Pinpoint the cell where the given text exists, returning its (x, y) midpoint coordinate. 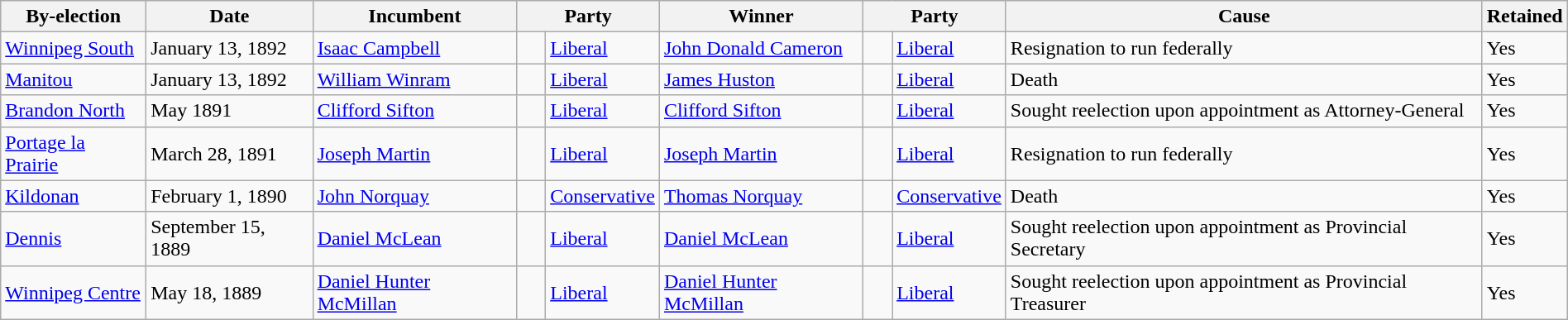
Sought reelection upon appointment as Provincial Secretary (1244, 238)
Isaac Campbell (415, 48)
Retained (1525, 17)
Cause (1244, 17)
Manitou (74, 79)
Brandon North (74, 111)
March 28, 1891 (230, 154)
Thomas Norquay (761, 196)
Kildonan (74, 196)
By-election (74, 17)
Winnipeg South (74, 48)
Sought reelection upon appointment as Attorney-General (1244, 111)
Winner (761, 17)
John Donald Cameron (761, 48)
Dennis (74, 238)
Winnipeg Centre (74, 293)
Date (230, 17)
May 1891 (230, 111)
September 15, 1889 (230, 238)
Portage la Prairie (74, 154)
William Winram (415, 79)
February 1, 1890 (230, 196)
Incumbent (415, 17)
May 18, 1889 (230, 293)
James Huston (761, 79)
Sought reelection upon appointment as Provincial Treasurer (1244, 293)
John Norquay (415, 196)
